Scan for the cell matching the given text and deliver its (X, Y) coordinate at center. 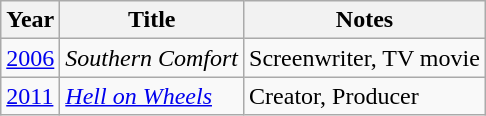
Creator, Producer (365, 96)
Hell on Wheels (152, 96)
Title (152, 20)
2006 (30, 58)
Year (30, 20)
Notes (365, 20)
2011 (30, 96)
Screenwriter, TV movie (365, 58)
Southern Comfort (152, 58)
